Capture the cell that displays the provided text and extract its [x, y] central coordinate. 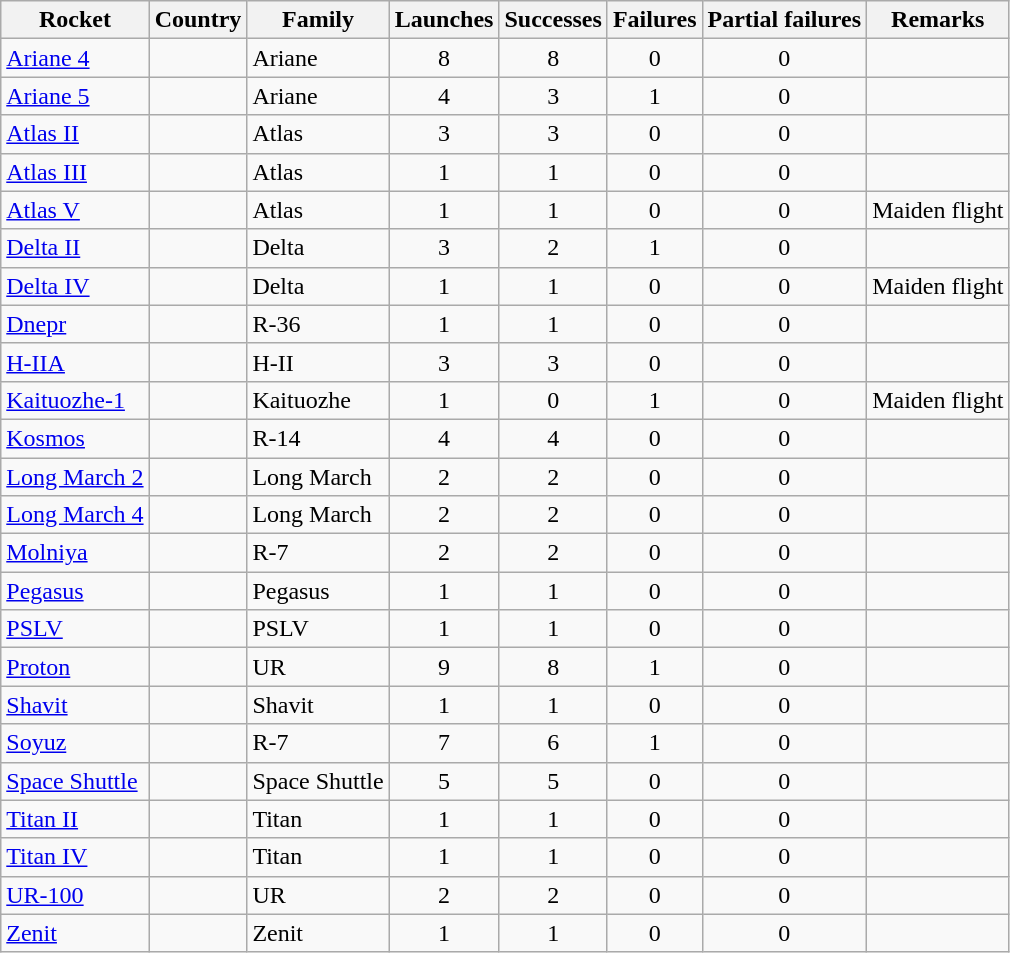
Ariane 4 [75, 58]
6 [553, 743]
Ariane 5 [75, 96]
Long March 2 [75, 477]
Launches [444, 20]
9 [444, 667]
R-36 [318, 324]
Atlas V [75, 210]
Proton [75, 667]
Dnepr [75, 324]
Molniya [75, 553]
Titan IV [75, 857]
H-IIA [75, 362]
Atlas II [75, 134]
Kaituozhe [318, 400]
Soyuz [75, 743]
Successes [553, 20]
Delta IV [75, 286]
R-14 [318, 438]
Delta II [75, 248]
Partial failures [784, 20]
Atlas III [75, 172]
7 [444, 743]
Country [198, 20]
Remarks [938, 20]
UR-100 [75, 895]
H-II [318, 362]
Kosmos [75, 438]
Failures [654, 20]
Family [318, 20]
Titan II [75, 819]
Rocket [75, 20]
Long March 4 [75, 515]
Kaituozhe-1 [75, 400]
